Output the [x, y] coordinate of the center of the cell containing the given text.  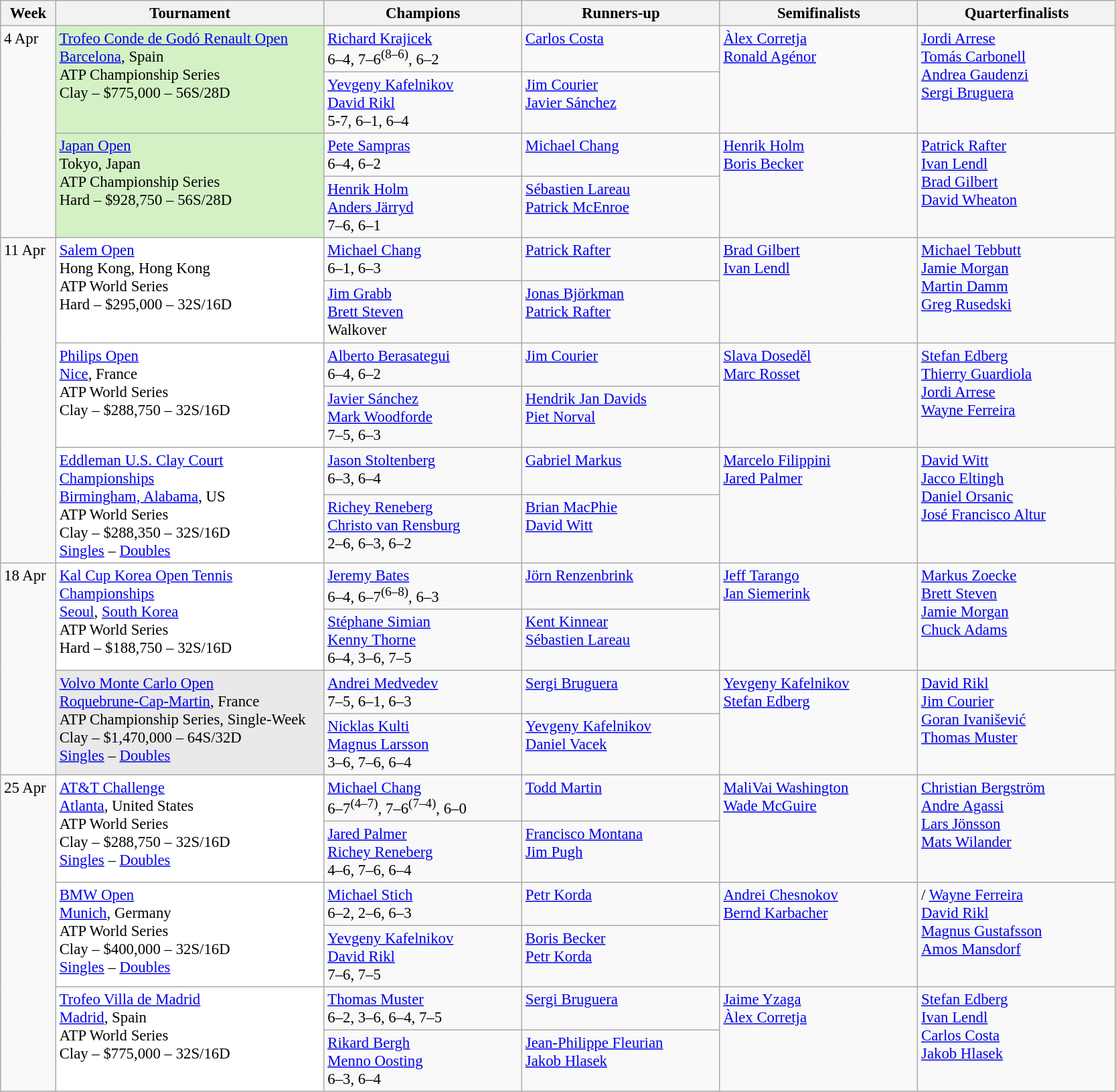
18 Apr [28, 668]
Runners-up [621, 13]
Jonas Björkman Patrick Rafter [621, 312]
BMW Open Munich, GermanyATP World SeriesClay – $400,000 – 32S/16D Singles – Doubles [190, 935]
Àlex Corretja Ronald Agénor [819, 80]
Hendrik Jan Davids Piet Norval [621, 416]
Eddleman U.S. Clay Court ChampionshipsBirmingham, Alabama, USATP World SeriesClay – $288,350 – 32S/16D Singles – Doubles [190, 505]
Thomas Muster 6–2, 3–6, 6–4, 7–5 [423, 1008]
Slava Doseděl Marc Rosset [819, 395]
/ Wayne Ferreira David Rikl Magnus Gustafsson Amos Mansdorf [1017, 935]
AT&T ChallengeAtlanta, United StatesATP World SeriesClay – $288,750 – 32S/16D Singles – Doubles [190, 829]
Henrik Holm Anders Järryd 7–6, 6–1 [423, 208]
Jeremy Bates 6–4, 6–7(6–8), 6–3 [423, 585]
Francisco Montana Jim Pugh [621, 852]
Stéphane Simian Kenny Thorne 6–4, 3–6, 7–5 [423, 640]
Champions [423, 13]
Tournament [190, 13]
Jim Courier Javier Sánchez [621, 103]
Markus Zoecke Brett Steven Jamie Morgan Chuck Adams [1017, 616]
Jason Stoltenberg 6–3, 6–4 [423, 471]
11 Apr [28, 400]
Week [28, 13]
Quarterfinalists [1017, 13]
Christian Bergström Andre Agassi Lars Jönsson Mats Wilander [1017, 829]
Stefan Edberg Ivan Lendl Carlos Costa Jakob Hlasek [1017, 1039]
Nicklas Kulti Magnus Larsson 3–6, 7–6, 6–4 [423, 745]
Henrik Holm Boris Becker [819, 185]
Trofeo Villa de Madrid Madrid, SpainATP World SeriesClay – $775,000 – 32S/16D [190, 1039]
25 Apr [28, 933]
Brad Gilbert Ivan Lendl [819, 291]
Richard Krajicek 6–4, 7–6(8–6), 6–2 [423, 50]
Michael Chang [621, 155]
Richey Reneberg Christo van Rensburg 2–6, 6–3, 6–2 [423, 529]
Javier Sánchez Mark Woodforde 7–5, 6–3 [423, 416]
Rikard Bergh Menno Oosting 6–3, 6–4 [423, 1061]
Stefan Edberg Thierry Guardiola Jordi Arrese Wayne Ferreira [1017, 395]
Salem Open Hong Kong, Hong KongATP World SeriesHard – $295,000 – 32S/16D [190, 291]
Michael Tebbutt Jamie Morgan Martin Damm Greg Rusedski [1017, 291]
Philips Open Nice, FranceATP World SeriesClay – $288,750 – 32S/16D [190, 395]
Jaime Yzaga Àlex Corretja [819, 1039]
Patrick Rafter [621, 260]
Kal Cup Korea Open Tennis Championships Seoul, South KoreaATP World SeriesHard – $188,750 – 32S/16D [190, 616]
Yevgeny Kafelnikov Stefan Edberg [819, 722]
Kent Kinnear Sébastien Lareau [621, 640]
Michael Stich 6–2, 2–6, 6–3 [423, 904]
Gabriel Markus [621, 471]
Jean-Philippe Fleurian Jakob Hlasek [621, 1061]
Jörn Renzenbrink [621, 585]
Todd Martin [621, 798]
Carlos Costa [621, 50]
Pete Sampras 6–4, 6–2 [423, 155]
Yevgeny Kafelnikov David Rikl 7–6, 7–5 [423, 957]
Andrei Medvedev 7–5, 6–1, 6–3 [423, 692]
Jordi Arrese Tomás Carbonell Andrea Gaudenzi Sergi Bruguera [1017, 80]
Jeff Tarango Jan Siemerink [819, 616]
Yevgeny Kafelnikov Daniel Vacek [621, 745]
Japan Open Tokyo, JapanATP Championship SeriesHard – $928,750 – 56S/28D [190, 185]
David Rikl Jim Courier Goran Ivanišević Thomas Muster [1017, 722]
Andrei Chesnokov Bernd Karbacher [819, 935]
Jared Palmer Richey Reneberg 4–6, 7–6, 6–4 [423, 852]
Petr Korda [621, 904]
Patrick Rafter Ivan Lendl Brad Gilbert David Wheaton [1017, 185]
Michael Chang 6–1, 6–3 [423, 260]
MaliVai Washington Wade McGuire [819, 829]
Alberto Berasategui 6–4, 6–2 [423, 364]
Jim Grabb Brett Steven Walkover [423, 312]
4 Apr [28, 133]
Jim Courier [621, 364]
Sébastien Lareau Patrick McEnroe [621, 208]
Michael Chang 6–7(4–7), 7–6(7–4), 6–0 [423, 798]
Boris Becker Petr Korda [621, 957]
Brian MacPhie David Witt [621, 529]
David Witt Jacco Eltingh Daniel Orsanic José Francisco Altur [1017, 505]
Semifinalists [819, 13]
Yevgeny Kafelnikov David Rikl 5-7, 6–1, 6–4 [423, 103]
Volvo Monte Carlo Open Roquebrune-Cap-Martin, FranceATP Championship Series, Single-WeekClay – $1,470,000 – 64S/32D Singles – Doubles [190, 722]
Trofeo Conde de Godó Renault Open Barcelona, SpainATP Championship SeriesClay – $775,000 – 56S/28D [190, 80]
Marcelo Filippini Jared Palmer [819, 505]
